Return (x, y) of the center of cell containing provided text 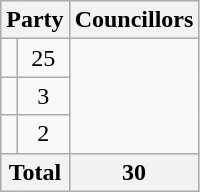
25 (43, 58)
Total (35, 172)
3 (43, 96)
2 (43, 134)
Councillors (134, 20)
Party (35, 20)
30 (134, 172)
